Extract the [X, Y] coordinate from the center of the cell holding the provided text.  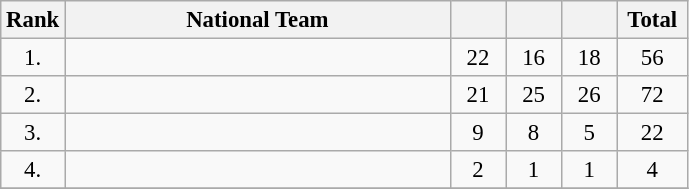
25 [534, 95]
26 [589, 95]
8 [534, 133]
National Team [258, 20]
Rank [33, 20]
4 [652, 170]
56 [652, 58]
9 [478, 133]
4. [33, 170]
1. [33, 58]
3. [33, 133]
2 [478, 170]
18 [589, 58]
5 [589, 133]
72 [652, 95]
Total [652, 20]
21 [478, 95]
16 [534, 58]
2. [33, 95]
